Provide the [X, Y] coordinate of the cell's center where the given text is located.  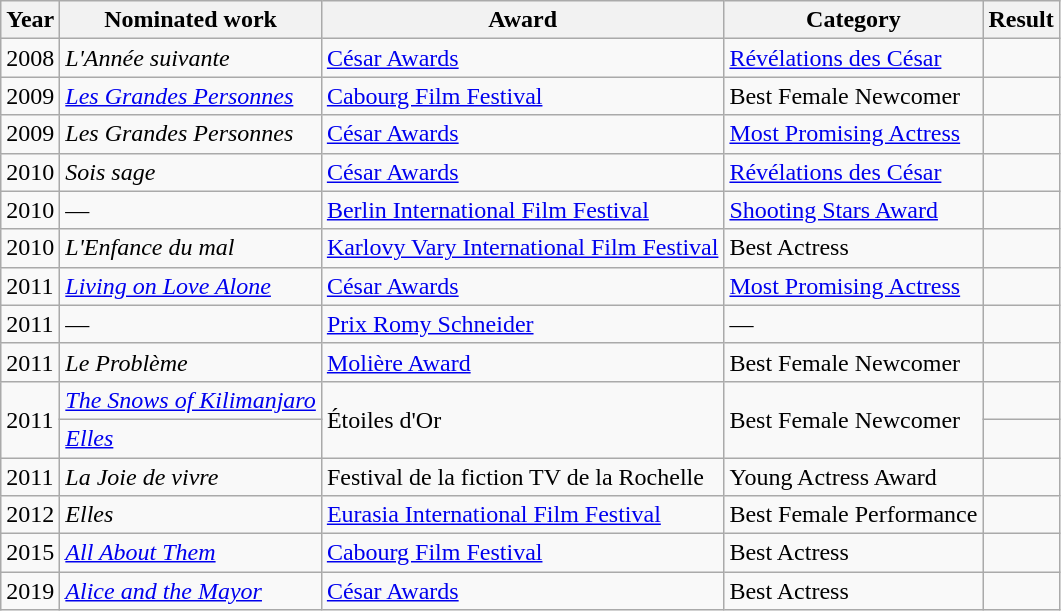
Result [1021, 20]
2008 [30, 58]
L'Enfance du mal [191, 248]
All About Them [191, 553]
Berlin International Film Festival [522, 210]
L'Année suivante [191, 58]
Nominated work [191, 20]
Award [522, 20]
Alice and the Mayor [191, 591]
Shooting Stars Award [854, 210]
Living on Love Alone [191, 286]
Étoiles d'Or [522, 419]
Molière Award [522, 362]
Eurasia International Film Festival [522, 515]
2015 [30, 553]
The Snows of Kilimanjaro [191, 400]
Year [30, 20]
Category [854, 20]
La Joie de vivre [191, 477]
Festival de la fiction TV de la Rochelle [522, 477]
Le Problème [191, 362]
2019 [30, 591]
Best Female Performance [854, 515]
Sois sage [191, 172]
Prix Romy Schneider [522, 324]
Karlovy Vary International Film Festival [522, 248]
2012 [30, 515]
Young Actress Award [854, 477]
